From the cell containing the given text, extract its center point as [X, Y] coordinate. 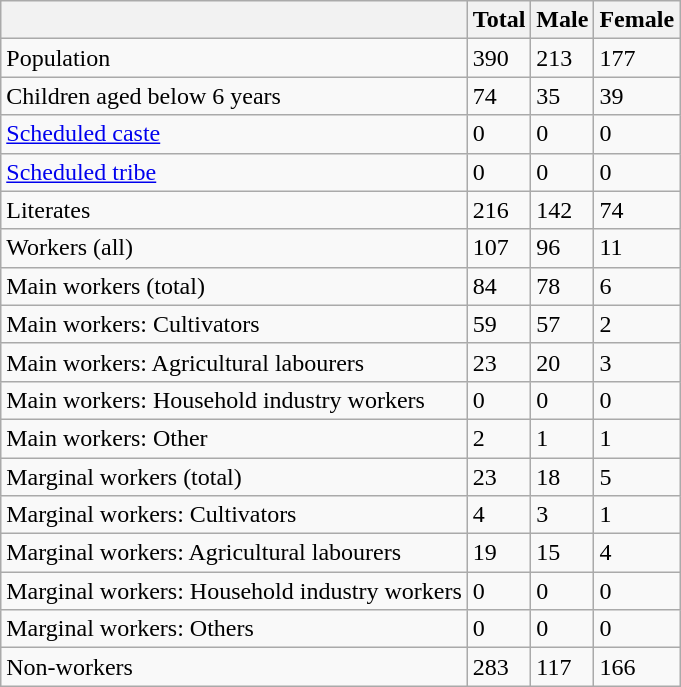
35 [562, 96]
Scheduled tribe [234, 172]
96 [562, 248]
84 [499, 286]
117 [562, 667]
57 [562, 324]
Marginal workers: Others [234, 629]
Main workers (total) [234, 286]
177 [637, 58]
213 [562, 58]
Non-workers [234, 667]
Male [562, 20]
Main workers: Cultivators [234, 324]
78 [562, 286]
216 [499, 210]
39 [637, 96]
19 [499, 553]
Workers (all) [234, 248]
11 [637, 248]
18 [562, 477]
Female [637, 20]
Marginal workers: Cultivators [234, 515]
142 [562, 210]
Marginal workers (total) [234, 477]
Population [234, 58]
Main workers: Other [234, 438]
Marginal workers: Household industry workers [234, 591]
59 [499, 324]
5 [637, 477]
Literates [234, 210]
107 [499, 248]
6 [637, 286]
Main workers: Household industry workers [234, 400]
390 [499, 58]
Main workers: Agricultural labourers [234, 362]
Marginal workers: Agricultural labourers [234, 553]
283 [499, 667]
20 [562, 362]
Scheduled caste [234, 134]
15 [562, 553]
Total [499, 20]
166 [637, 667]
Children aged below 6 years [234, 96]
